From the cell containing the given text, extract its center point as (x, y) coordinate. 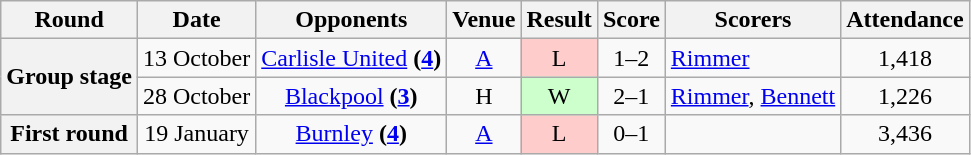
2–1 (631, 96)
Rimmer, Bennett (752, 96)
3,436 (905, 134)
Blackpool (3) (352, 96)
28 October (196, 96)
Scorers (752, 20)
Group stage (70, 77)
Attendance (905, 20)
1,226 (905, 96)
Rimmer (752, 58)
W (559, 96)
Result (559, 20)
Carlisle United (4) (352, 58)
Score (631, 20)
Venue (484, 20)
H (484, 96)
1–2 (631, 58)
Burnley (4) (352, 134)
First round (70, 134)
Date (196, 20)
1,418 (905, 58)
0–1 (631, 134)
Round (70, 20)
Opponents (352, 20)
19 January (196, 134)
13 October (196, 58)
